Return (X, Y) of the center of cell containing provided text 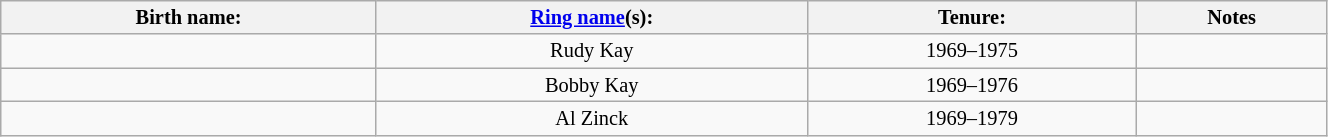
1969–1979 (972, 118)
Bobby Kay (592, 85)
Notes (1232, 17)
Al Zinck (592, 118)
1969–1976 (972, 85)
Tenure: (972, 17)
1969–1975 (972, 51)
Ring name(s): (592, 17)
Birth name: (189, 17)
Rudy Kay (592, 51)
